Detect which cell encompasses the target text, then output its [X, Y] center coordinate. 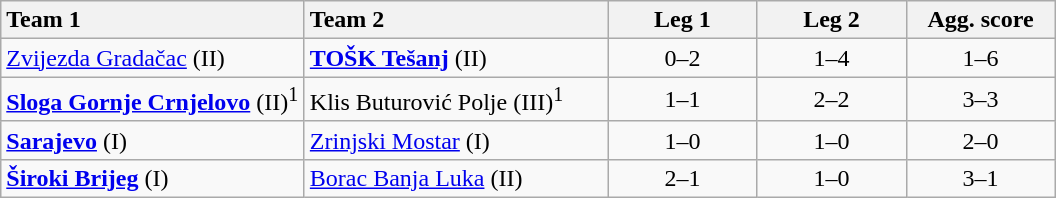
Team 1 [153, 20]
Agg. score [980, 20]
1–6 [980, 58]
Sarajevo (I) [153, 140]
0–2 [682, 58]
Team 2 [456, 20]
Borac Banja Luka (II) [456, 178]
Sloga Gornje Crnjelovo (II)1 [153, 100]
Zvijezda Gradačac (II) [153, 58]
1–4 [832, 58]
3–3 [980, 100]
Široki Brijeg (I) [153, 178]
1–1 [682, 100]
Zrinjski Mostar (I) [456, 140]
Leg 2 [832, 20]
3–1 [980, 178]
2–1 [682, 178]
2–0 [980, 140]
TOŠK Tešanj (II) [456, 58]
Klis Buturović Polje (III)1 [456, 100]
2–2 [832, 100]
Leg 1 [682, 20]
